Capture the cell that displays the provided text and extract its [X, Y] central coordinate. 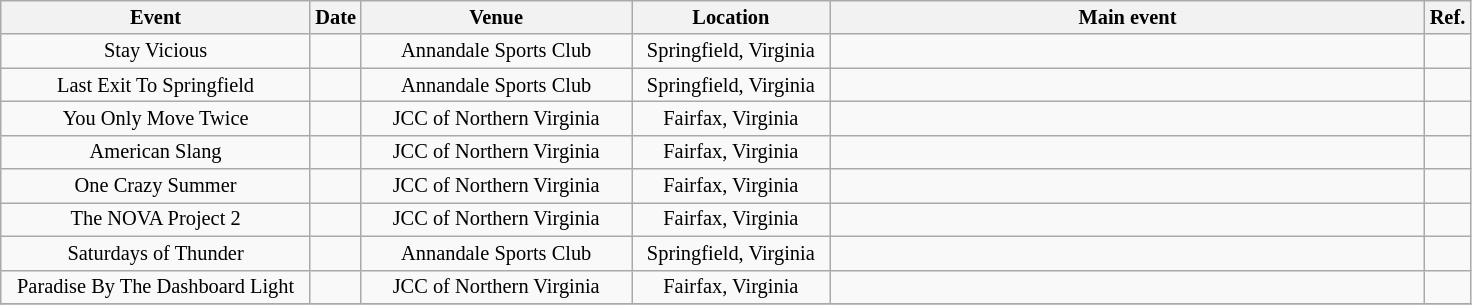
You Only Move Twice [156, 118]
One Crazy Summer [156, 186]
Event [156, 17]
The NOVA Project 2 [156, 219]
Paradise By The Dashboard Light [156, 287]
American Slang [156, 152]
Location [732, 17]
Last Exit To Springfield [156, 85]
Venue [496, 17]
Stay Vicious [156, 51]
Saturdays of Thunder [156, 253]
Date [335, 17]
Main event [1128, 17]
Ref. [1448, 17]
